Search for the cell housing the specified text and yield its [X, Y] center coordinate. 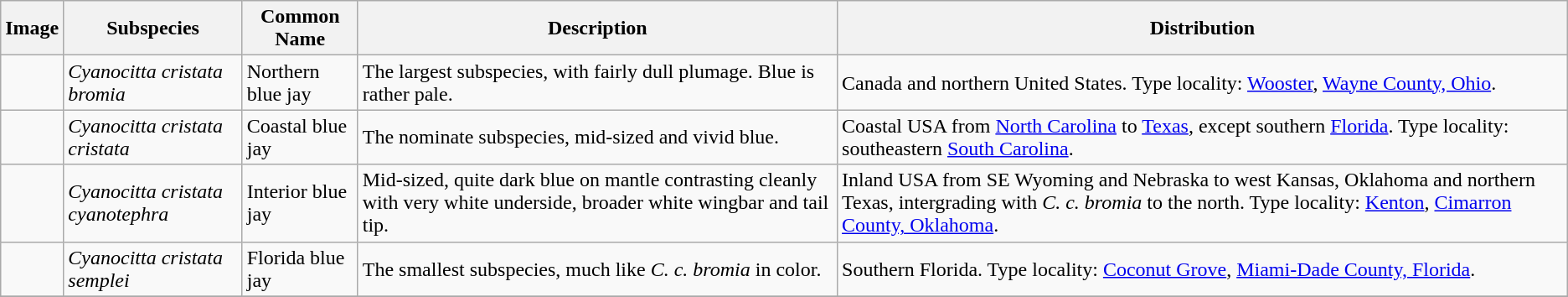
Southern Florida. Type locality: Coconut Grove, Miami-Dade County, Florida. [1203, 268]
Subspecies [152, 29]
Cyanocitta cristata semplei [152, 268]
Image [32, 29]
Northern blue jay [300, 82]
Coastal blue jay [300, 138]
Distribution [1203, 29]
Canada and northern United States. Type locality: Wooster, Wayne County, Ohio. [1203, 82]
Cyanocitta cristata cristata [152, 138]
Cyanocitta cristata cyanotephra [152, 203]
Interior blue jay [300, 203]
The largest subspecies, with fairly dull plumage. Blue is rather pale. [597, 82]
The nominate subspecies, mid-sized and vivid blue. [597, 138]
Coastal USA from North Carolina to Texas, except southern Florida. Type locality: southeastern South Carolina. [1203, 138]
Description [597, 29]
Florida blue jay [300, 268]
Common Name [300, 29]
The smallest subspecies, much like C. c. bromia in color. [597, 268]
Cyanocitta cristata bromia [152, 82]
Mid-sized, quite dark blue on mantle contrasting cleanly with very white underside, broader white wingbar and tail tip. [597, 203]
